Output the [x, y] coordinate of the center of the cell containing the given text.  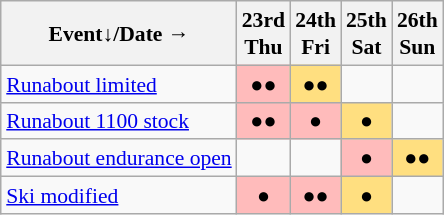
Runabout limited [119, 84]
25thSat [366, 33]
Runabout endurance open [119, 158]
Runabout 1100 stock [119, 120]
Ski modified [119, 194]
Event↓/Date → [119, 33]
23rdThu [264, 33]
26thSun [418, 33]
24thFri [316, 33]
